Detect which cell encompasses the target text, then output its (X, Y) center coordinate. 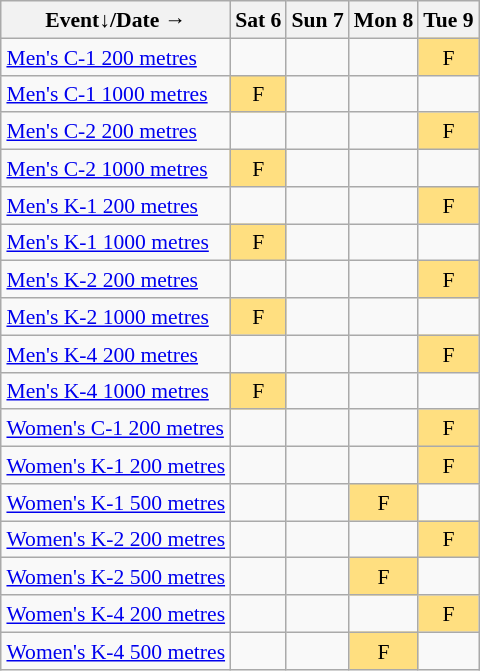
Men's C-1 1000 metres (116, 94)
Men's C-2 200 metres (116, 130)
Men's K-1 1000 metres (116, 242)
Event↓/Date → (116, 20)
Women's K-4 200 metres (116, 614)
Women's K-2 200 metres (116, 538)
Women's K-1 500 metres (116, 502)
Men's K-4 1000 metres (116, 390)
Men's K-2 200 metres (116, 280)
Men's K-1 200 metres (116, 204)
Women's K-4 500 metres (116, 650)
Men's K-4 200 metres (116, 354)
Men's C-1 200 metres (116, 56)
Mon 8 (384, 20)
Women's K-1 200 metres (116, 464)
Sun 7 (317, 20)
Women's K-2 500 metres (116, 576)
Sat 6 (258, 20)
Men's K-2 1000 metres (116, 316)
Tue 9 (448, 20)
Men's C-2 1000 metres (116, 168)
Women's C-1 200 metres (116, 428)
